Return (X, Y) of the center of cell containing provided text 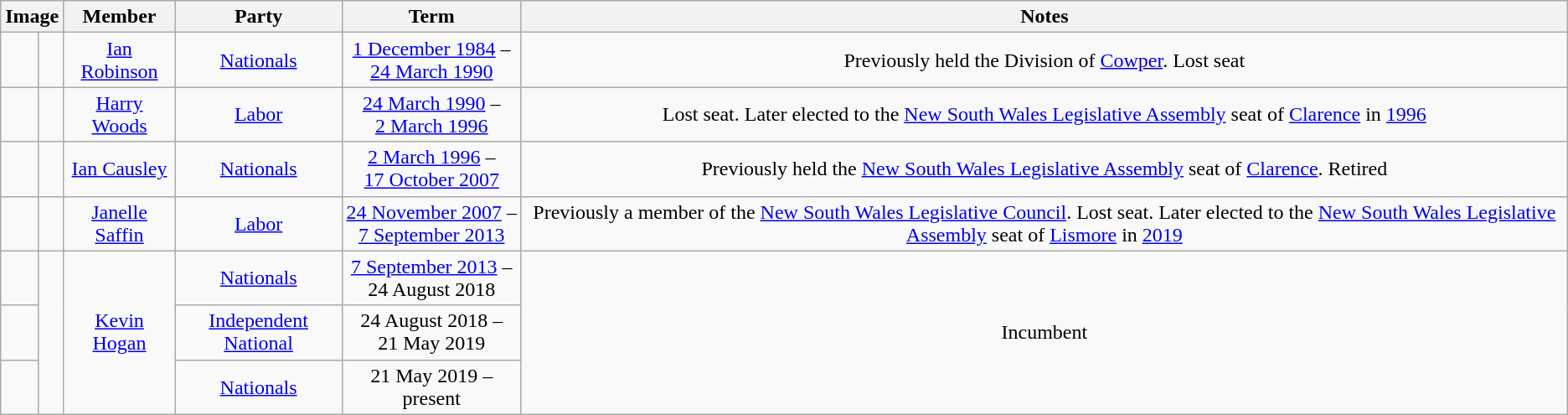
Previously held the New South Wales Legislative Assembly seat of Clarence. Retired (1044, 169)
7 September 2013 –24 August 2018 (431, 278)
Ian Causley (119, 169)
Image (32, 17)
24 November 2007 –7 September 2013 (431, 223)
Member (119, 17)
Ian Robinson (119, 60)
Incumbent (1044, 332)
Independent National (258, 332)
Janelle Saffin (119, 223)
Lost seat. Later elected to the New South Wales Legislative Assembly seat of Clarence in 1996 (1044, 114)
24 March 1990 –2 March 1996 (431, 114)
24 August 2018 –21 May 2019 (431, 332)
Party (258, 17)
21 May 2019 – present (431, 387)
Term (431, 17)
Previously held the Division of Cowper. Lost seat (1044, 60)
2 March 1996 –17 October 2007 (431, 169)
Harry Woods (119, 114)
Kevin Hogan (119, 332)
Notes (1044, 17)
1 December 1984 –24 March 1990 (431, 60)
